Return the [X, Y] coordinate for the center point of the cell that contains the specified text.  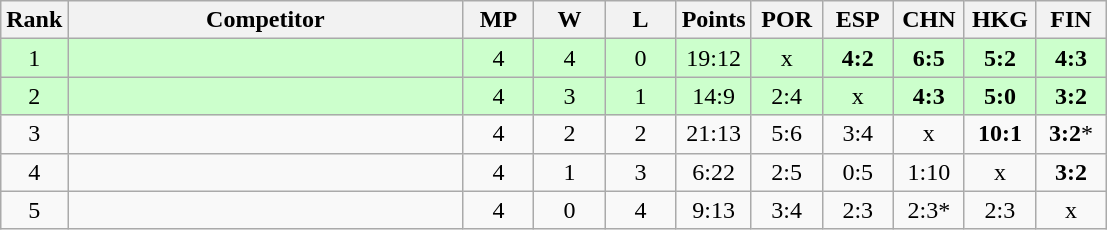
19:12 [714, 58]
Points [714, 20]
10:1 [1000, 134]
5:0 [1000, 96]
2:3* [928, 210]
4:2 [858, 58]
14:9 [714, 96]
HKG [1000, 20]
9:13 [714, 210]
6:5 [928, 58]
5:6 [786, 134]
Rank [34, 20]
2:4 [786, 96]
W [570, 20]
ESP [858, 20]
CHN [928, 20]
2:5 [786, 172]
Competitor [266, 20]
21:13 [714, 134]
6:22 [714, 172]
POR [786, 20]
0:5 [858, 172]
1:10 [928, 172]
FIN [1070, 20]
3:2* [1070, 134]
5 [34, 210]
5:2 [1000, 58]
L [640, 20]
MP [498, 20]
